Search for the cell housing the specified text and yield its [x, y] center coordinate. 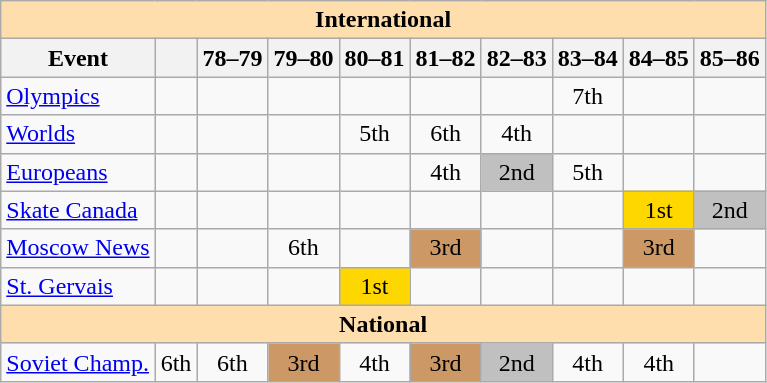
84–85 [658, 58]
Moscow News [78, 248]
St. Gervais [78, 286]
7th [588, 96]
National [384, 324]
Olympics [78, 96]
79–80 [304, 58]
Skate Canada [78, 210]
82–83 [516, 58]
Event [78, 58]
83–84 [588, 58]
Soviet Champ. [78, 362]
85–86 [730, 58]
78–79 [232, 58]
80–81 [374, 58]
International [384, 20]
Worlds [78, 134]
81–82 [446, 58]
Europeans [78, 172]
